Search for the cell housing the specified text and yield its [x, y] center coordinate. 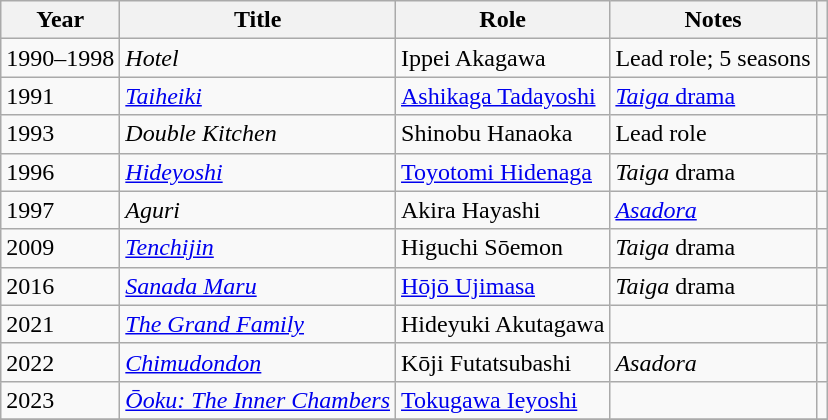
1993 [60, 134]
2022 [60, 362]
Higuchi Sōemon [503, 248]
2009 [60, 248]
Hotel [258, 58]
Hideyoshi [258, 172]
Double Kitchen [258, 134]
2021 [60, 324]
Sanada Maru [258, 286]
1997 [60, 210]
Hōjō Ujimasa [503, 286]
Lead role [713, 134]
Taiheiki [258, 96]
Title [258, 20]
Kōji Futatsubashi [503, 362]
Ippei Akagawa [503, 58]
Year [60, 20]
Ashikaga Tadayoshi [503, 96]
1991 [60, 96]
Aguri [258, 210]
The Grand Family [258, 324]
Tokugawa Ieyoshi [503, 400]
Lead role; 5 seasons [713, 58]
Ōoku: The Inner Chambers [258, 400]
2023 [60, 400]
Hideyuki Akutagawa [503, 324]
Toyotomi Hidenaga [503, 172]
2016 [60, 286]
Akira Hayashi [503, 210]
Tenchijin [258, 248]
1996 [60, 172]
Role [503, 20]
1990–1998 [60, 58]
Notes [713, 20]
Shinobu Hanaoka [503, 134]
Chimudondon [258, 362]
